Determine the (x, y) coordinate at the center of the cell enclosing the given text.  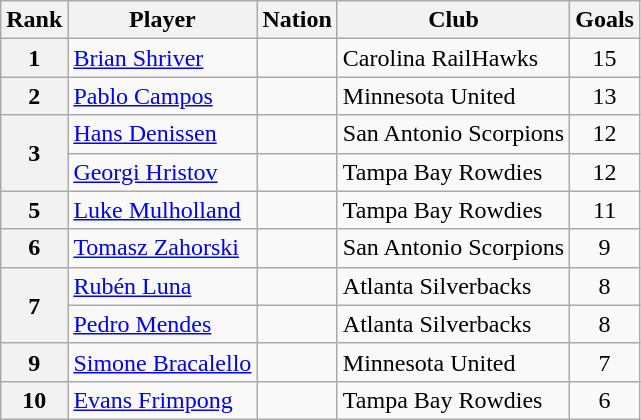
Georgi Hristov (162, 172)
Luke Mulholland (162, 210)
Hans Denissen (162, 134)
11 (605, 210)
Carolina RailHawks (453, 58)
Evans Frimpong (162, 400)
5 (34, 210)
Brian Shriver (162, 58)
Tomasz Zahorski (162, 248)
2 (34, 96)
Rubén Luna (162, 286)
Nation (297, 20)
3 (34, 153)
Pedro Mendes (162, 324)
10 (34, 400)
Rank (34, 20)
Club (453, 20)
Player (162, 20)
Simone Bracalello (162, 362)
1 (34, 58)
Pablo Campos (162, 96)
Goals (605, 20)
15 (605, 58)
13 (605, 96)
